Find where the given text appears and provide that cell's center as (X, Y) coordinate. 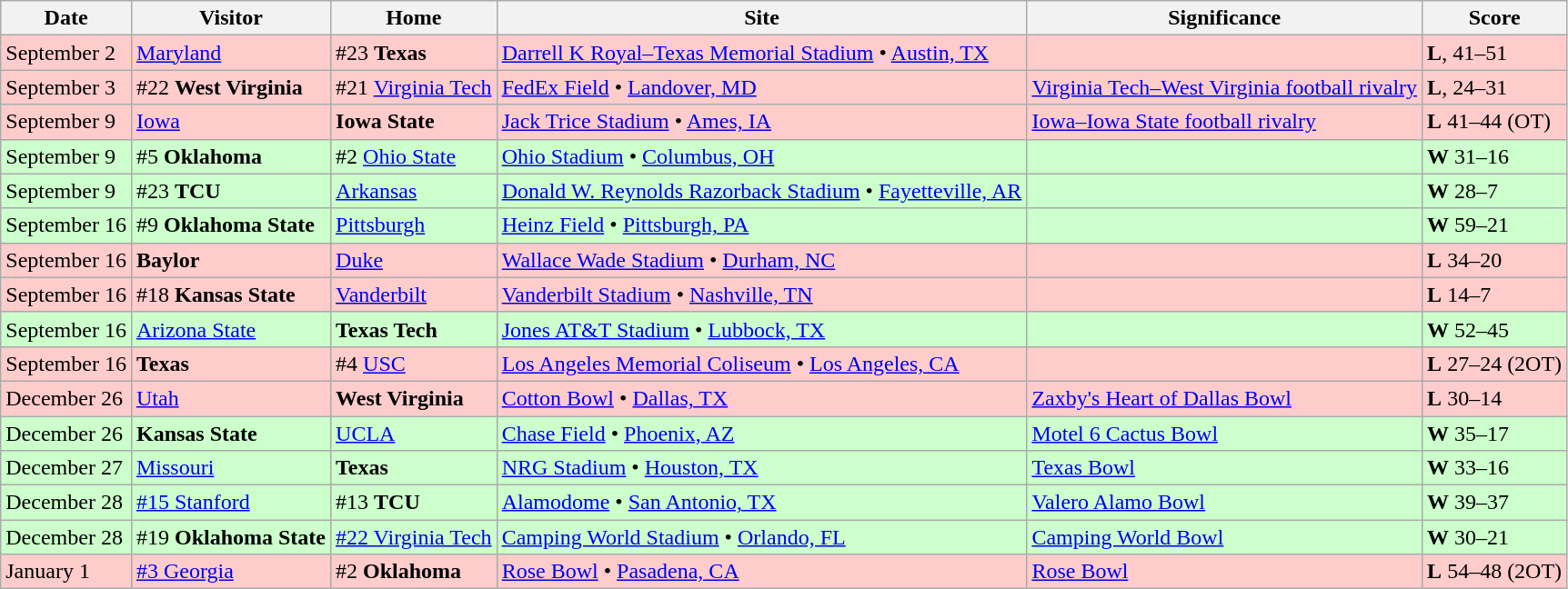
L, 41–51 (1495, 53)
Texas Tech (415, 329)
Jones AT&T Stadium • Lubbock, TX (762, 329)
#13 TCU (415, 503)
January 1 (66, 572)
Arizona State (231, 329)
Ohio Stadium • Columbus, OH (762, 156)
L 30–14 (1495, 398)
Maryland (231, 53)
#9 Oklahoma State (231, 225)
Date (66, 18)
Zaxby's Heart of Dallas Bowl (1224, 398)
Baylor (231, 260)
W 31–16 (1495, 156)
Iowa State (415, 122)
L 54–48 (2OT) (1495, 572)
Iowa (231, 122)
Duke (415, 260)
Missouri (231, 468)
#2 Ohio State (415, 156)
December 27 (66, 468)
Iowa–Iowa State football rivalry (1224, 122)
W 59–21 (1495, 225)
Kansas State (231, 434)
Vanderbilt (415, 294)
W 33–16 (1495, 468)
#4 USC (415, 364)
Score (1495, 18)
Arkansas (415, 191)
Valero Alamo Bowl (1224, 503)
W 35–17 (1495, 434)
Motel 6 Cactus Bowl (1224, 434)
#18 Kansas State (231, 294)
Darrell K Royal–Texas Memorial Stadium • Austin, TX (762, 53)
Jack Trice Stadium • Ames, IA (762, 122)
Pittsburgh (415, 225)
#23 Texas (415, 53)
Vanderbilt Stadium • Nashville, TN (762, 294)
#19 Oklahoma State (231, 537)
Alamodome • San Antonio, TX (762, 503)
West Virginia (415, 398)
Significance (1224, 18)
NRG Stadium • Houston, TX (762, 468)
#21 Virginia Tech (415, 87)
#22 West Virginia (231, 87)
Virginia Tech–West Virginia football rivalry (1224, 87)
Visitor (231, 18)
W 52–45 (1495, 329)
L, 24–31 (1495, 87)
Chase Field • Phoenix, AZ (762, 434)
#23 TCU (231, 191)
W 39–37 (1495, 503)
Los Angeles Memorial Coliseum • Los Angeles, CA (762, 364)
Donald W. Reynolds Razorback Stadium • Fayetteville, AR (762, 191)
September 3 (66, 87)
L 14–7 (1495, 294)
#2 Oklahoma (415, 572)
Heinz Field • Pittsburgh, PA (762, 225)
FedEx Field • Landover, MD (762, 87)
Wallace Wade Stadium • Durham, NC (762, 260)
Rose Bowl (1224, 572)
W 28–7 (1495, 191)
Camping World Stadium • Orlando, FL (762, 537)
Site (762, 18)
Utah (231, 398)
Texas Bowl (1224, 468)
#5 Oklahoma (231, 156)
Home (415, 18)
L 27–24 (2OT) (1495, 364)
W 30–21 (1495, 537)
L 34–20 (1495, 260)
UCLA (415, 434)
#3 Georgia (231, 572)
Camping World Bowl (1224, 537)
L 41–44 (OT) (1495, 122)
Rose Bowl • Pasadena, CA (762, 572)
#15 Stanford (231, 503)
#22 Virginia Tech (415, 537)
Cotton Bowl • Dallas, TX (762, 398)
September 2 (66, 53)
